Search for the cell housing the specified text and yield its (X, Y) center coordinate. 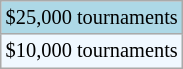
$25,000 tournaments (92, 17)
$10,000 tournaments (92, 51)
